Pinpoint the cell where the given text exists, returning its [X, Y] midpoint coordinate. 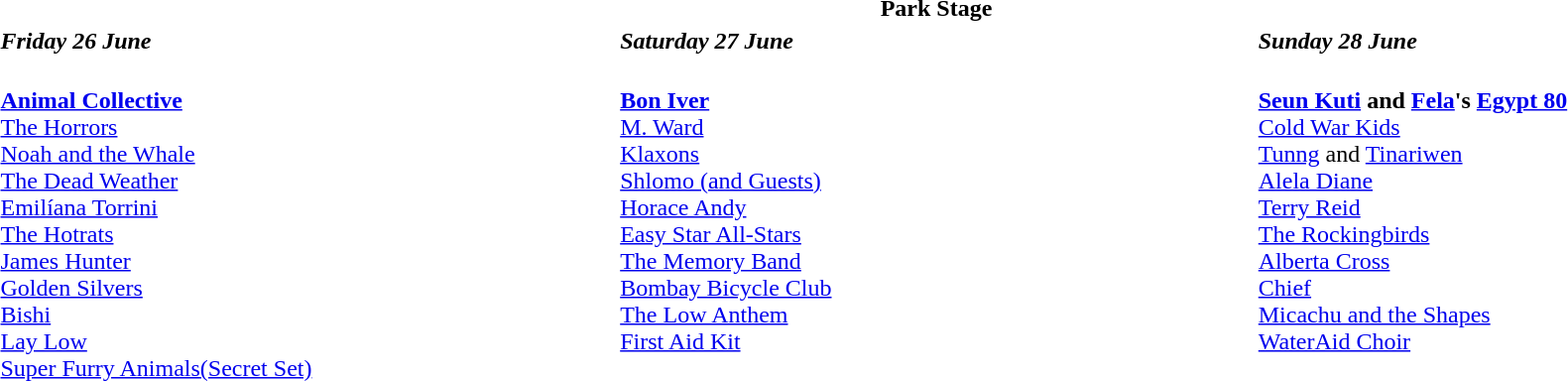
Saturday 27 June [936, 41]
